Provide the (x, y) coordinate of the cell's center where the given text is located.  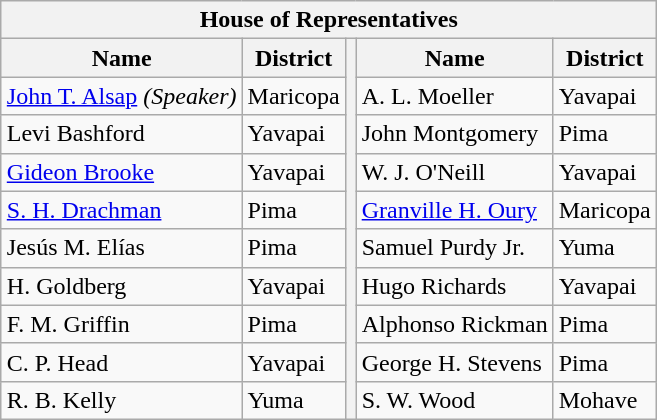
W. J. O'Neill (454, 172)
R. B. Kelly (122, 400)
S. W. Wood (454, 400)
Hugo Richards (454, 286)
F. M. Griffin (122, 324)
John T. Alsap (Speaker) (122, 96)
Alphonso Rickman (454, 324)
Granville H. Oury (454, 210)
S. H. Drachman (122, 210)
C. P. Head (122, 362)
John Montgomery (454, 134)
George H. Stevens (454, 362)
Samuel Purdy Jr. (454, 248)
Levi Bashford (122, 134)
Mohave (604, 400)
Jesús M. Elías (122, 248)
A. L. Moeller (454, 96)
House of Representatives (328, 20)
Gideon Brooke (122, 172)
H. Goldberg (122, 286)
